Search for the cell housing the specified text and yield its (X, Y) center coordinate. 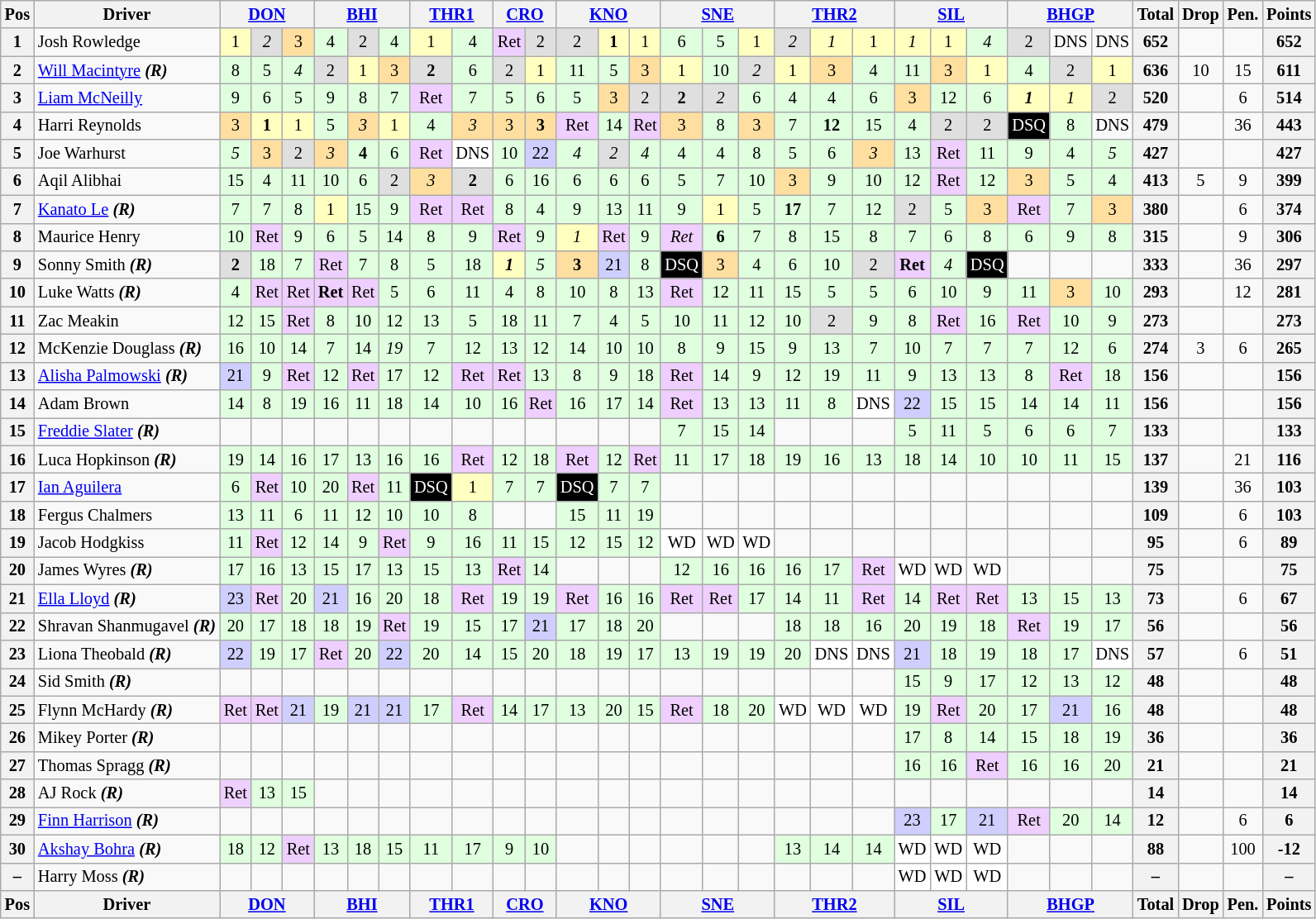
Liam McNeilly (127, 98)
Jacob Hodgkiss (127, 543)
Luca Hopkinson (R) (127, 459)
Luke Watts (R) (127, 293)
297 (1289, 264)
137 (1156, 459)
51 (1289, 654)
636 (1156, 70)
Zac Meakin (127, 321)
Liona Theobald (R) (127, 654)
67 (1289, 598)
315 (1156, 237)
306 (1289, 237)
Flynn McHardy (R) (127, 710)
333 (1156, 264)
265 (1289, 348)
611 (1289, 70)
Ian Aguilera (127, 487)
73 (1156, 598)
27 (17, 765)
Harry Moss (R) (127, 877)
95 (1156, 543)
Joe Warhurst (127, 154)
Freddie Slater (R) (127, 431)
116 (1289, 459)
139 (1156, 487)
Akshay Bohra (R) (127, 849)
100 (1243, 849)
88 (1156, 849)
Sid Smith (R) (127, 682)
Ella Lloyd (R) (127, 598)
Sonny Smith (R) (127, 264)
479 (1156, 126)
Shravan Shanmugavel (R) (127, 626)
520 (1156, 98)
Harri Reynolds (127, 126)
26 (17, 737)
514 (1289, 98)
Adam Brown (127, 404)
Alisha Palmowski (R) (127, 376)
30 (17, 849)
89 (1289, 543)
Aqil Alibhai (127, 181)
281 (1289, 293)
57 (1156, 654)
24 (17, 682)
274 (1156, 348)
399 (1289, 181)
374 (1289, 209)
-12 (1289, 849)
29 (17, 821)
Finn Harrison (R) (127, 821)
380 (1156, 209)
James Wyres (R) (127, 570)
413 (1156, 181)
109 (1156, 515)
Will Macintyre (R) (127, 70)
Kanato Le (R) (127, 209)
Josh Rowledge (127, 42)
Fergus Chalmers (127, 515)
Mikey Porter (R) (127, 737)
28 (17, 793)
McKenzie Douglass (R) (127, 348)
Thomas Spragg (R) (127, 765)
293 (1156, 293)
25 (17, 710)
AJ Rock (R) (127, 793)
443 (1289, 126)
Maurice Henry (127, 237)
